Detect which cell encompasses the target text, then output its (X, Y) center coordinate. 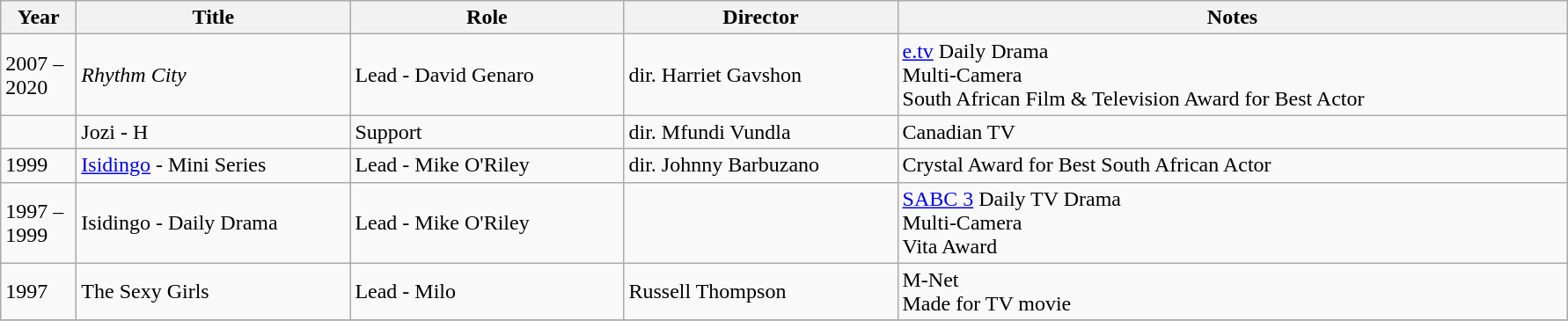
Canadian TV (1232, 132)
dir. Harriet Gavshon (760, 75)
Notes (1232, 18)
M-Net Made for TV movie (1232, 292)
Support (487, 132)
The Sexy Girls (213, 292)
e.tv Daily Drama Multi-Camera South African Film & Television Award for Best Actor (1232, 75)
dir. Mfundi Vundla (760, 132)
1997 (39, 292)
Russell Thompson (760, 292)
SABC 3 Daily TV Drama Multi-Camera Vita Award (1232, 223)
1999 (39, 165)
Title (213, 18)
Director (760, 18)
Isidingo - Daily Drama (213, 223)
Lead - David Genaro (487, 75)
dir. Johnny Barbuzano (760, 165)
2007 – 2020 (39, 75)
Crystal Award for Best South African Actor (1232, 165)
Jozi - H (213, 132)
Rhythm City (213, 75)
Role (487, 18)
1997 – 1999 (39, 223)
Year (39, 18)
Lead - Milo (487, 292)
Isidingo - Mini Series (213, 165)
